Scan for the cell matching the given text and deliver its [X, Y] coordinate at center. 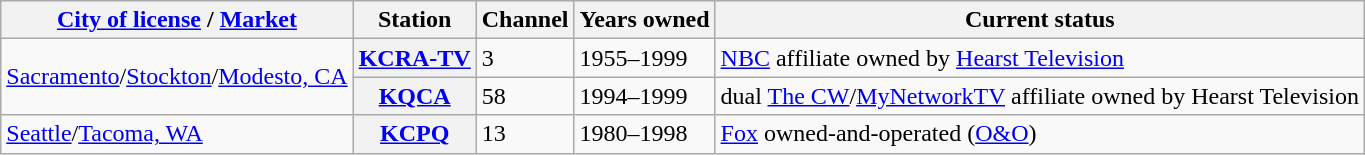
Channel [525, 20]
KQCA [414, 96]
dual The CW/MyNetworkTV affiliate owned by Hearst Television [1040, 96]
KCRA-TV [414, 58]
Station [414, 20]
NBC affiliate owned by Hearst Television [1040, 58]
1955–1999 [644, 58]
1994–1999 [644, 96]
Current status [1040, 20]
Sacramento/Stockton/Modesto, CA [177, 77]
Seattle/Tacoma, WA [177, 134]
City of license / Market [177, 20]
KCPQ [414, 134]
Fox owned-and-operated (O&O) [1040, 134]
3 [525, 58]
13 [525, 134]
Years owned [644, 20]
1980–1998 [644, 134]
58 [525, 96]
